Pinpoint the cell where the given text exists, returning its (x, y) midpoint coordinate. 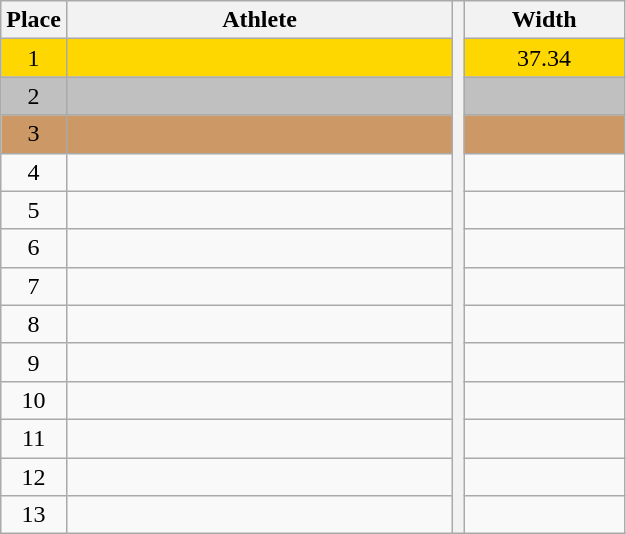
11 (34, 438)
12 (34, 477)
9 (34, 362)
Athlete (259, 20)
7 (34, 286)
6 (34, 248)
5 (34, 210)
10 (34, 400)
2 (34, 96)
13 (34, 515)
37.34 (544, 58)
Place (34, 20)
3 (34, 134)
Width (544, 20)
4 (34, 172)
8 (34, 324)
1 (34, 58)
